Return [X, Y] of the center of cell containing provided text 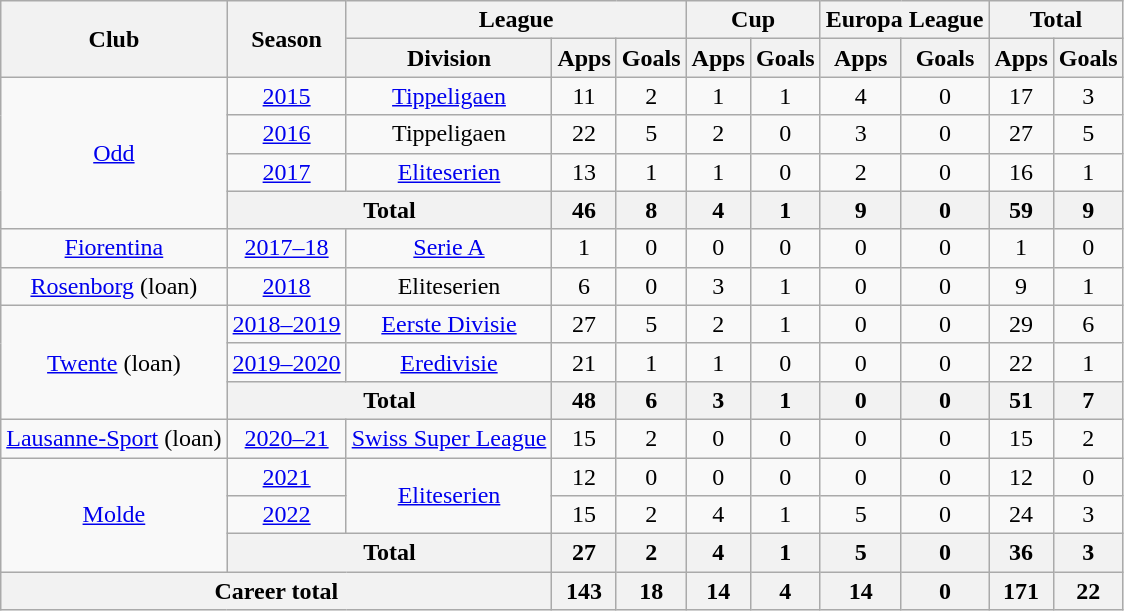
Fiorentina [114, 248]
21 [584, 362]
Serie A [449, 248]
51 [1021, 400]
Molde [114, 515]
Eredivisie [449, 362]
Rosenborg (loan) [114, 286]
13 [584, 172]
7 [1088, 400]
46 [584, 210]
Odd [114, 153]
League [516, 20]
Season [286, 39]
2017 [286, 172]
Division [449, 58]
Career total [276, 591]
Eerste Divisie [449, 324]
18 [651, 591]
2018 [286, 286]
24 [1021, 515]
11 [584, 96]
36 [1021, 553]
Club [114, 39]
2018–2019 [286, 324]
171 [1021, 591]
48 [584, 400]
29 [1021, 324]
143 [584, 591]
16 [1021, 172]
Europa League [904, 20]
59 [1021, 210]
2022 [286, 515]
Swiss Super League [449, 438]
2019–2020 [286, 362]
2016 [286, 134]
2020–21 [286, 438]
Twente (loan) [114, 362]
2015 [286, 96]
Lausanne-Sport (loan) [114, 438]
Cup [753, 20]
8 [651, 210]
2021 [286, 477]
17 [1021, 96]
2017–18 [286, 248]
